Output the (X, Y) coordinate of the center of the cell containing the given text.  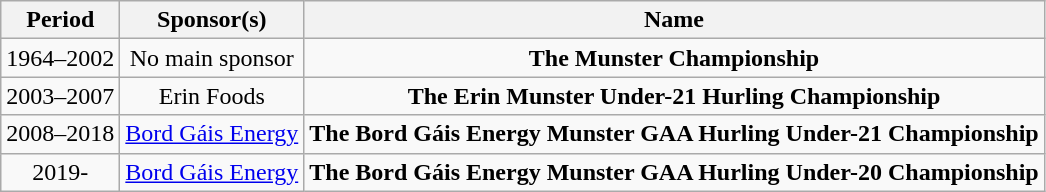
The Bord Gáis Energy Munster GAA Hurling Under-21 Championship (674, 134)
2003–2007 (60, 96)
Period (60, 20)
The Erin Munster Under-21 Hurling Championship (674, 96)
2008–2018 (60, 134)
The Munster Championship (674, 58)
The Bord Gáis Energy Munster GAA Hurling Under-20 Championship (674, 172)
No main sponsor (212, 58)
1964–2002 (60, 58)
Name (674, 20)
2019- (60, 172)
Erin Foods (212, 96)
Sponsor(s) (212, 20)
